Find where the given text appears and provide that cell's center as [X, Y] coordinate. 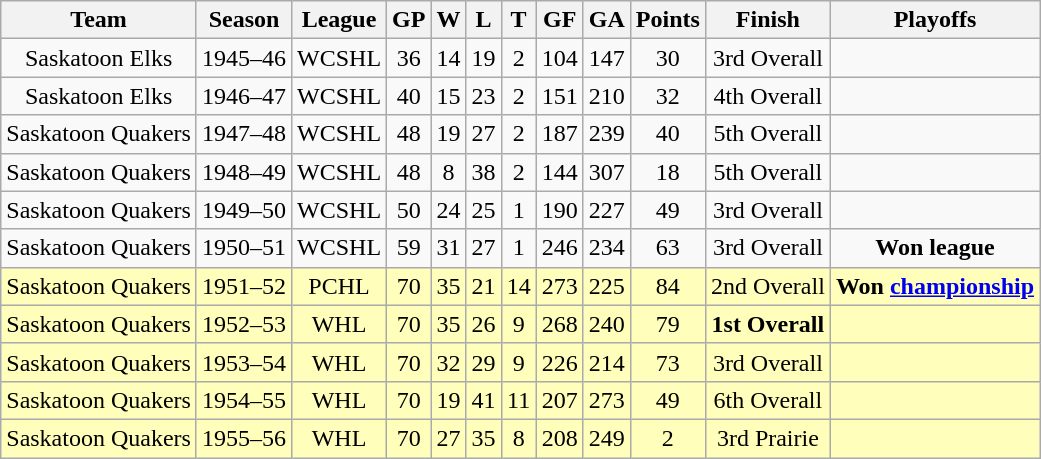
227 [606, 210]
GF [560, 20]
1947–48 [244, 134]
208 [560, 438]
226 [560, 362]
21 [484, 286]
79 [668, 324]
239 [606, 134]
31 [448, 248]
73 [668, 362]
GA [606, 20]
Finish [768, 20]
59 [409, 248]
1954–55 [244, 400]
PCHL [340, 286]
6th Overall [768, 400]
1952–53 [244, 324]
307 [606, 172]
23 [484, 96]
11 [518, 400]
38 [484, 172]
29 [484, 362]
25 [484, 210]
Won championship [934, 286]
207 [560, 400]
1953–54 [244, 362]
147 [606, 58]
36 [409, 58]
26 [484, 324]
League [340, 20]
151 [560, 96]
210 [606, 96]
63 [668, 248]
30 [668, 58]
190 [560, 210]
2nd Overall [768, 286]
144 [560, 172]
1950–51 [244, 248]
41 [484, 400]
1945–46 [244, 58]
W [448, 20]
GP [409, 20]
Points [668, 20]
L [484, 20]
246 [560, 248]
240 [606, 324]
268 [560, 324]
1951–52 [244, 286]
1st Overall [768, 324]
225 [606, 286]
214 [606, 362]
4th Overall [768, 96]
24 [448, 210]
249 [606, 438]
1955–56 [244, 438]
1946–47 [244, 96]
234 [606, 248]
Season [244, 20]
187 [560, 134]
50 [409, 210]
1948–49 [244, 172]
Team [99, 20]
Playoffs [934, 20]
84 [668, 286]
T [518, 20]
Won league [934, 248]
18 [668, 172]
15 [448, 96]
1949–50 [244, 210]
3rd Prairie [768, 438]
104 [560, 58]
